Provide the [x, y] coordinate of the cell's center where the given text is located.  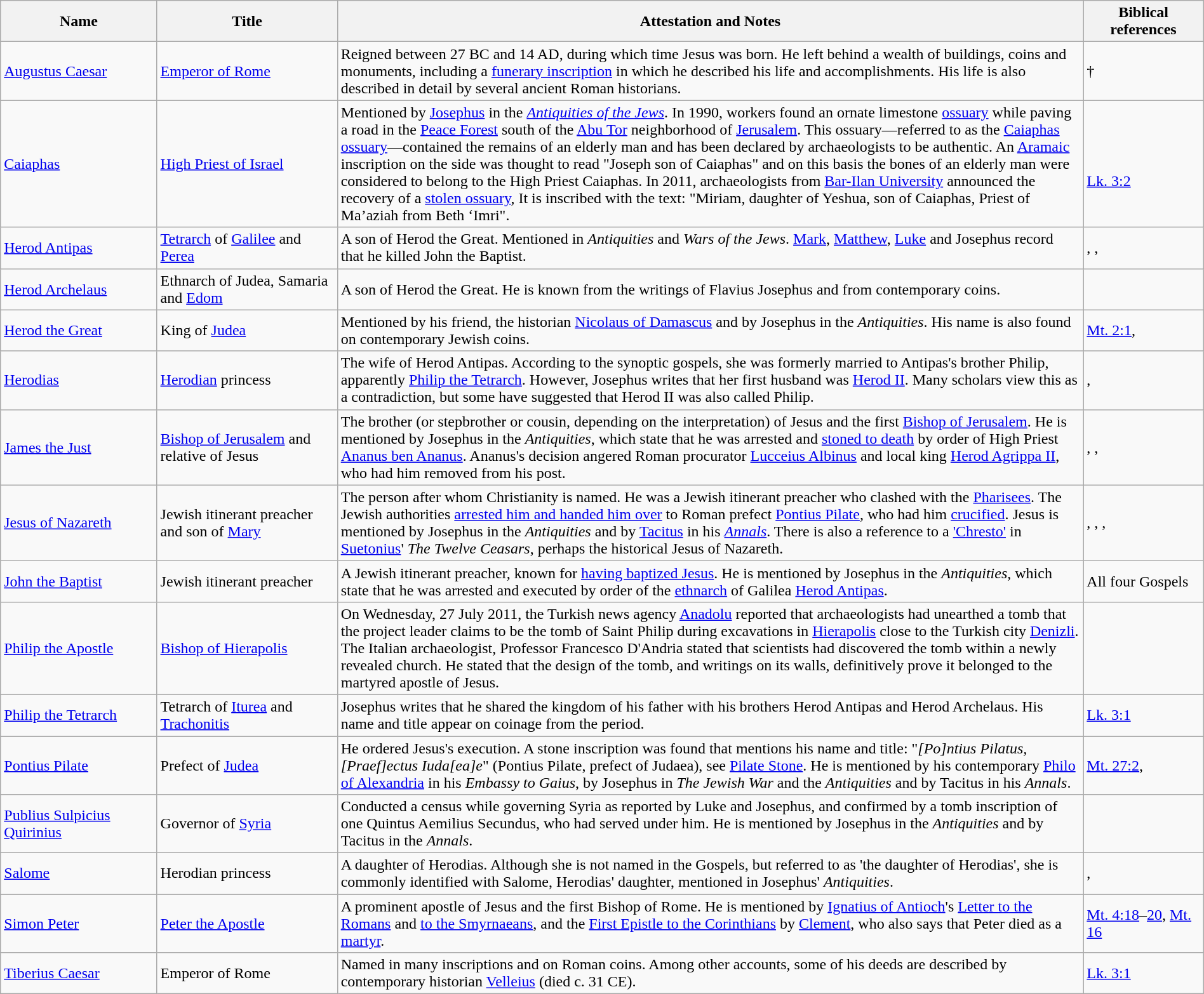
Salome [79, 873]
Simon Peter [79, 924]
Mentioned by his friend, the historian Nicolaus of Damascus and by Josephus in the Antiquities. His name is also found on contemporary Jewish coins. [710, 330]
Bishop of Jerusalem and relative of Jesus [247, 447]
† [1143, 71]
Jewish itinerant preacher and son of Mary [247, 523]
Lk. 3:2 [1143, 164]
Biblical references [1143, 22]
Caiaphas [79, 164]
Jewish itinerant preacher [247, 581]
, , , [1143, 523]
Augustus Caesar [79, 71]
Herod the Great [79, 330]
Tiberius Caesar [79, 974]
Name [79, 22]
Title [247, 22]
Mt. 2:1, [1143, 330]
Tetrarch of Galilee and Perea [247, 248]
King of Judea [247, 330]
Peter the Apostle [247, 924]
Philip the Apostle [79, 648]
Prefect of Judea [247, 765]
Herodias [79, 380]
A son of Herod the Great. Mentioned in Antiquities and Wars of the Jews. Mark, Matthew, Luke and Josephus record that he killed John the Baptist. [710, 248]
Herod Archelaus [79, 289]
John the Baptist [79, 581]
High Priest of Israel [247, 164]
Philip the Tetrarch [79, 715]
Governor of Syria [247, 824]
Pontius Pilate [79, 765]
Herod Antipas [79, 248]
Attestation and Notes [710, 22]
A son of Herod the Great. He is known from the writings of Flavius Josephus and from contemporary coins. [710, 289]
Jesus of Nazareth [79, 523]
All four Gospels [1143, 581]
Mt. 4:18–20, Mt. 16 [1143, 924]
Mt. 27:2, [1143, 765]
James the Just [79, 447]
Tetrarch of Iturea and Trachonitis [247, 715]
Bishop of Hierapolis [247, 648]
Ethnarch of Judea, Samaria and Edom [247, 289]
Publius Sulpicius Quirinius [79, 824]
